Locate the cell with the specified text and output its (X, Y) center coordinate. 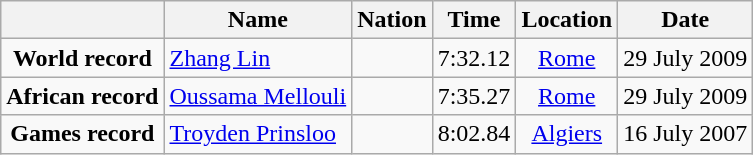
Algiers (567, 134)
16 July 2007 (686, 134)
Location (567, 20)
Oussama Mellouli (258, 96)
7:35.27 (474, 96)
Nation (392, 20)
African record (82, 96)
7:32.12 (474, 58)
Time (474, 20)
Troyden Prinsloo (258, 134)
Zhang Lin (258, 58)
8:02.84 (474, 134)
Games record (82, 134)
Name (258, 20)
Date (686, 20)
World record (82, 58)
